Determine the [X, Y] coordinate at the center of the cell enclosing the given text.  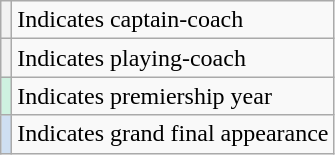
Indicates captain-coach [173, 20]
Indicates grand final appearance [173, 134]
Indicates playing-coach [173, 58]
Indicates premiership year [173, 96]
